Scan for the cell matching the given text and deliver its [X, Y] coordinate at center. 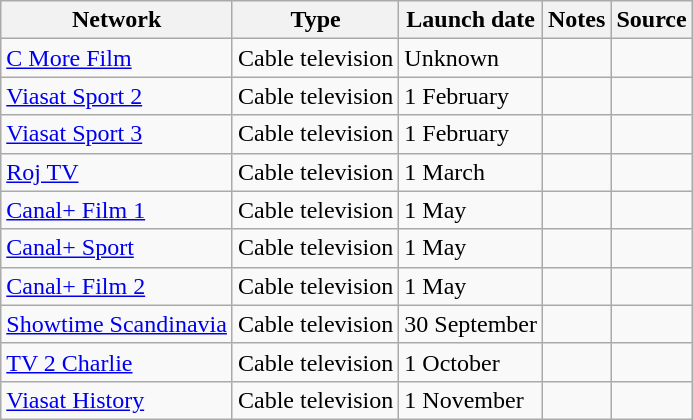
Viasat Sport 2 [117, 96]
1 November [471, 400]
Canal+ Sport [117, 248]
Viasat Sport 3 [117, 134]
Type [315, 20]
Unknown [471, 58]
C More Film [117, 58]
30 September [471, 324]
Notes [577, 20]
Source [652, 20]
1 October [471, 362]
Roj TV [117, 172]
Launch date [471, 20]
Network [117, 20]
1 March [471, 172]
Canal+ Film 2 [117, 286]
TV 2 Charlie [117, 362]
Viasat History [117, 400]
Canal+ Film 1 [117, 210]
Showtime Scandinavia [117, 324]
